Determine the [X, Y] coordinate at the center of the cell enclosing the given text.  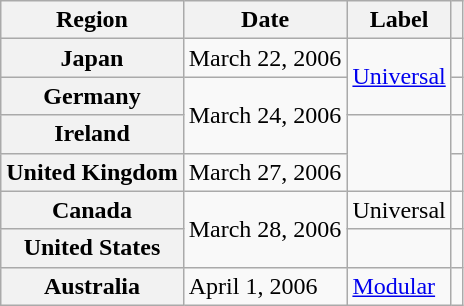
Canada [92, 210]
Australia [92, 286]
United States [92, 248]
April 1, 2006 [265, 286]
March 27, 2006 [265, 172]
United Kingdom [92, 172]
Label [399, 20]
Germany [92, 96]
Modular [399, 286]
Region [92, 20]
Japan [92, 58]
March 28, 2006 [265, 229]
Ireland [92, 134]
Date [265, 20]
March 22, 2006 [265, 58]
March 24, 2006 [265, 115]
